For the text-containing cell, return its midpoint in [X, Y] coordinate format. 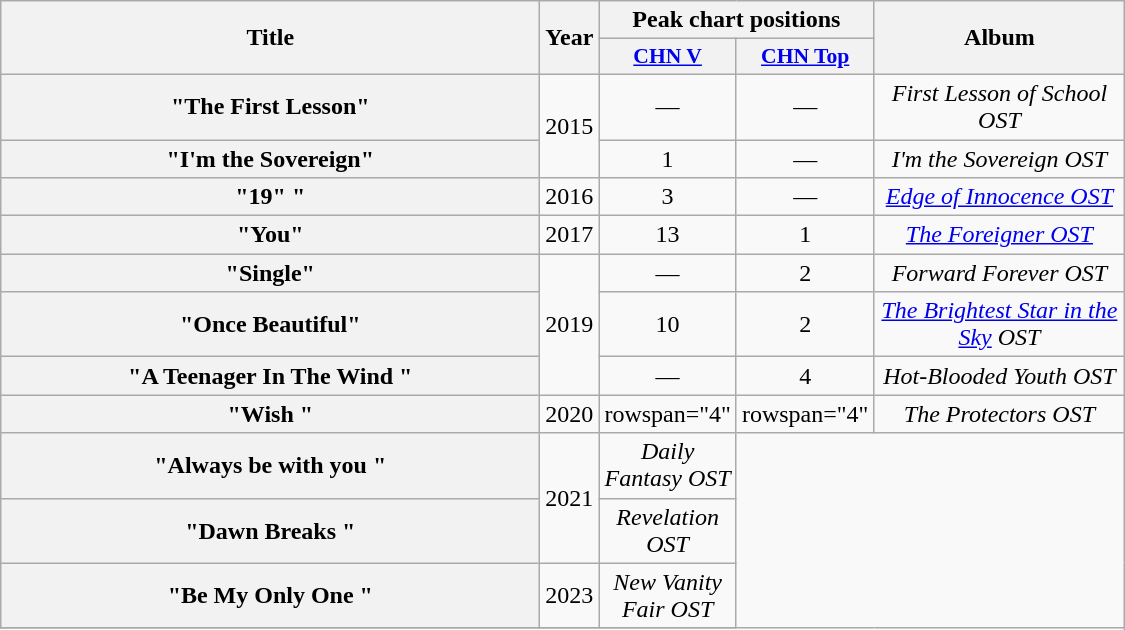
4 [805, 376]
Forward Forever OST [1000, 273]
Hot-Blooded Youth OST [1000, 376]
I'm the Sovereign OST [1000, 159]
First Lesson of School OST [1000, 106]
Revelation OST [668, 530]
New Vanity Fair OST [668, 596]
"Be My Only One " [270, 596]
The Protectors OST [1000, 414]
"I'm the Sovereign" [270, 159]
2019 [570, 324]
2015 [570, 126]
"You" [270, 235]
10 [668, 324]
"Once Beautiful" [270, 324]
"Wish " [270, 414]
CHN Top [805, 57]
3 [668, 197]
2021 [570, 498]
Title [270, 38]
13 [668, 235]
2017 [570, 235]
Edge of Innocence OST [1000, 197]
2023 [570, 596]
"Single" [270, 273]
Peak chart positions [736, 20]
"Always be with you " [270, 466]
The Foreigner OST [1000, 235]
2020 [570, 414]
"Dawn Breaks " [270, 530]
The Brightest Star in the Sky OST [1000, 324]
2016 [570, 197]
Daily Fantasy OST [668, 466]
"A Teenager In The Wind " [270, 376]
"The First Lesson" [270, 106]
Year [570, 38]
Album [1000, 38]
"19" " [270, 197]
CHN V [668, 57]
